Return [x, y] of the center of cell containing provided text 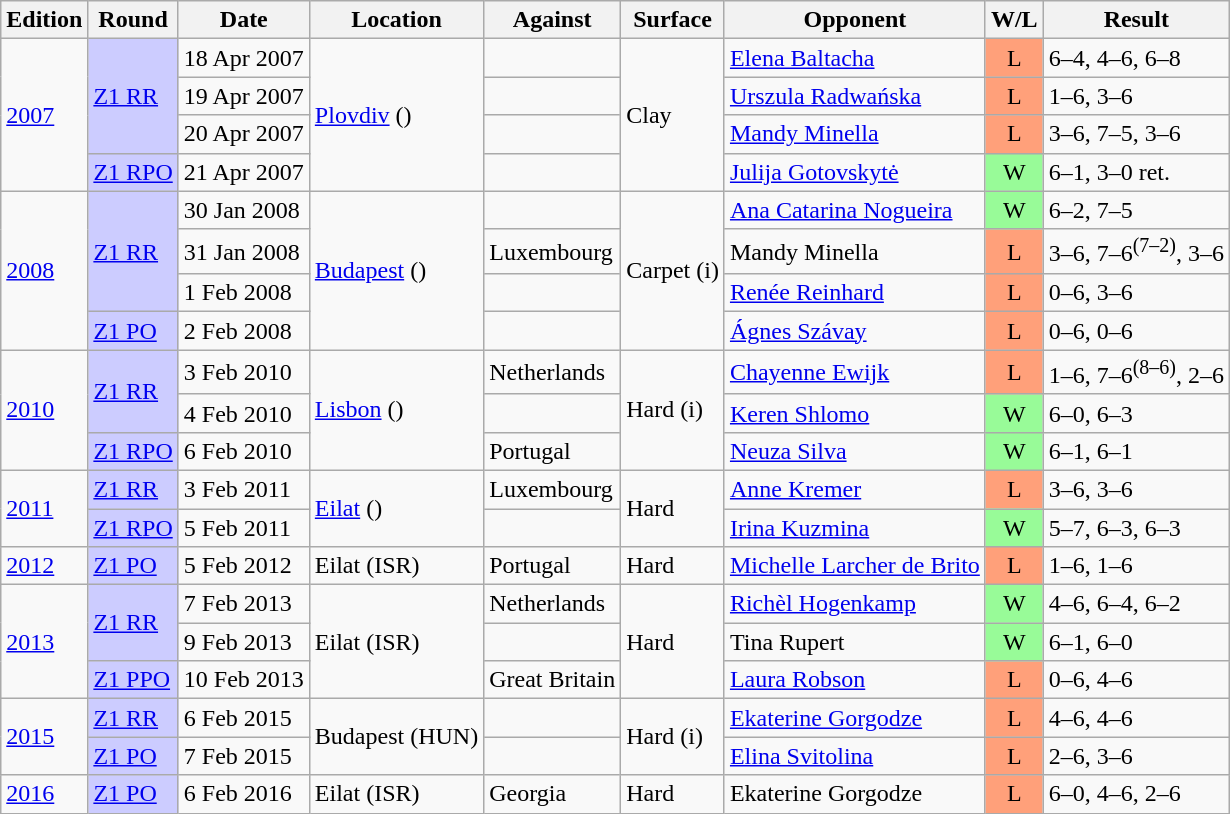
1–6, 7–6(8–6), 2–6 [1136, 372]
10 Feb 2013 [244, 680]
4–6, 6–4, 6–2 [1136, 604]
Opponent [854, 20]
Round [133, 20]
2–6, 3–6 [1136, 756]
2015 [44, 737]
Budapest () [396, 270]
6–4, 4–6, 6–8 [1136, 58]
4–6, 4–6 [1136, 718]
Edition [44, 20]
Keren Shlomo [854, 413]
2 Feb 2008 [244, 331]
W/L [1014, 20]
Irina Kuzmina [854, 528]
2013 [44, 642]
7 Feb 2013 [244, 604]
Julija Gotovskytė [854, 172]
2007 [44, 115]
Surface [673, 20]
3–6, 3–6 [1136, 489]
21 Apr 2007 [244, 172]
Lisbon () [396, 410]
Neuza Silva [854, 451]
Location [396, 20]
Richèl Hogenkamp [854, 604]
2016 [44, 794]
6 Feb 2010 [244, 451]
2008 [44, 270]
Ana Catarina Nogueira [854, 210]
3–6, 7–6(7–2), 3–6 [1136, 252]
6–1, 3–0 ret. [1136, 172]
4 Feb 2010 [244, 413]
3 Feb 2010 [244, 372]
Carpet (i) [673, 270]
2011 [44, 508]
6–2, 7–5 [1136, 210]
6 Feb 2016 [244, 794]
Laura Robson [854, 680]
7 Feb 2015 [244, 756]
Chayenne Ewijk [854, 372]
6–1, 6–1 [1136, 451]
Georgia [552, 794]
Elina Svitolina [854, 756]
18 Apr 2007 [244, 58]
Clay [673, 115]
3–6, 7–5, 3–6 [1136, 134]
3 Feb 2011 [244, 489]
6–0, 6–3 [1136, 413]
6–0, 4–6, 2–6 [1136, 794]
20 Apr 2007 [244, 134]
Michelle Larcher de Brito [854, 566]
Anne Kremer [854, 489]
1–6, 1–6 [1136, 566]
19 Apr 2007 [244, 96]
1–6, 3–6 [1136, 96]
Renée Reinhard [854, 293]
1 Feb 2008 [244, 293]
Budapest (HUN) [396, 737]
6–1, 6–0 [1136, 642]
0–6, 4–6 [1136, 680]
Z1 PPO [133, 680]
Plovdiv () [396, 115]
5 Feb 2012 [244, 566]
Date [244, 20]
Tina Rupert [854, 642]
6 Feb 2015 [244, 718]
30 Jan 2008 [244, 210]
0–6, 0–6 [1136, 331]
Great Britain [552, 680]
2012 [44, 566]
Elena Baltacha [854, 58]
Eilat () [396, 508]
5 Feb 2011 [244, 528]
Against [552, 20]
Urszula Radwańska [854, 96]
0–6, 3–6 [1136, 293]
Ágnes Szávay [854, 331]
9 Feb 2013 [244, 642]
31 Jan 2008 [244, 252]
5–7, 6–3, 6–3 [1136, 528]
2010 [44, 410]
Result [1136, 20]
